Locate the cell with the specified text and output its (X, Y) center coordinate. 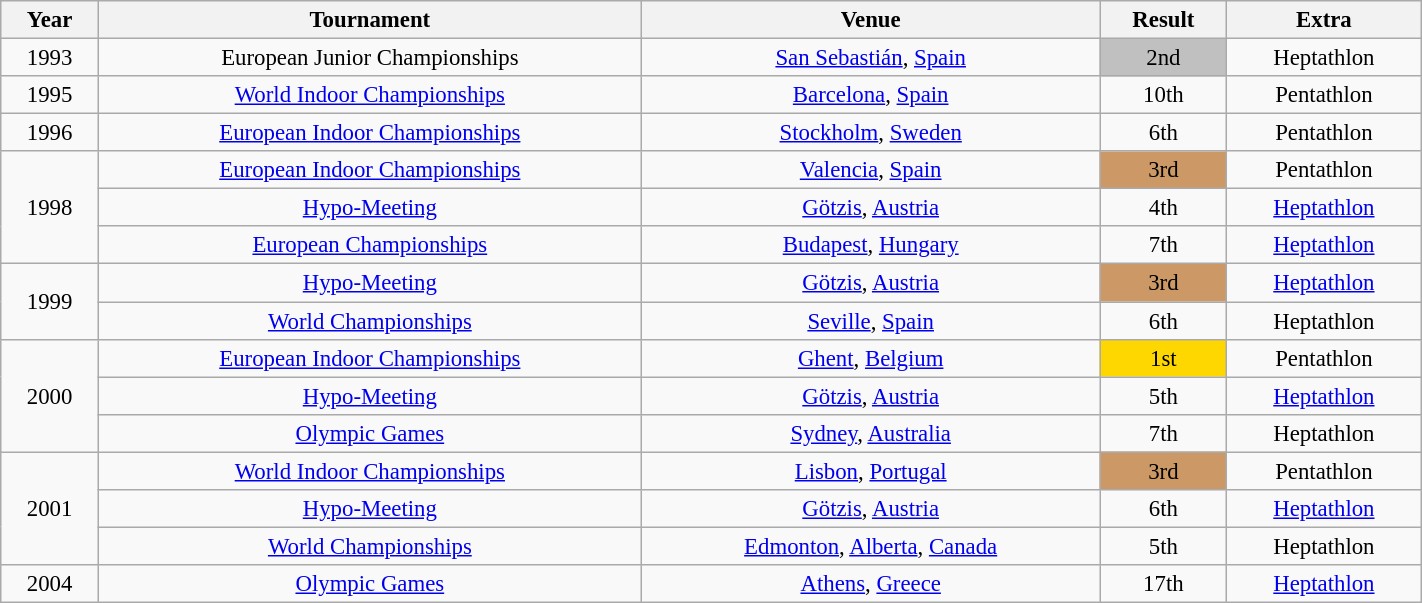
Result (1163, 20)
1st (1163, 358)
4th (1163, 208)
Tournament (370, 20)
1999 (50, 302)
Extra (1324, 20)
Year (50, 20)
1998 (50, 208)
2nd (1163, 58)
Stockholm, Sweden (870, 133)
Edmonton, Alberta, Canada (870, 546)
2001 (50, 508)
Budapest, Hungary (870, 245)
Athens, Greece (870, 584)
2000 (50, 396)
1996 (50, 133)
European Championships (370, 245)
Valencia, Spain (870, 170)
1995 (50, 95)
Seville, Spain (870, 321)
10th (1163, 95)
European Junior Championships (370, 58)
Barcelona, Spain (870, 95)
Sydney, Australia (870, 433)
Venue (870, 20)
San Sebastián, Spain (870, 58)
1993 (50, 58)
2004 (50, 584)
Lisbon, Portugal (870, 471)
Ghent, Belgium (870, 358)
17th (1163, 584)
